Detect which cell encompasses the target text, then output its (X, Y) center coordinate. 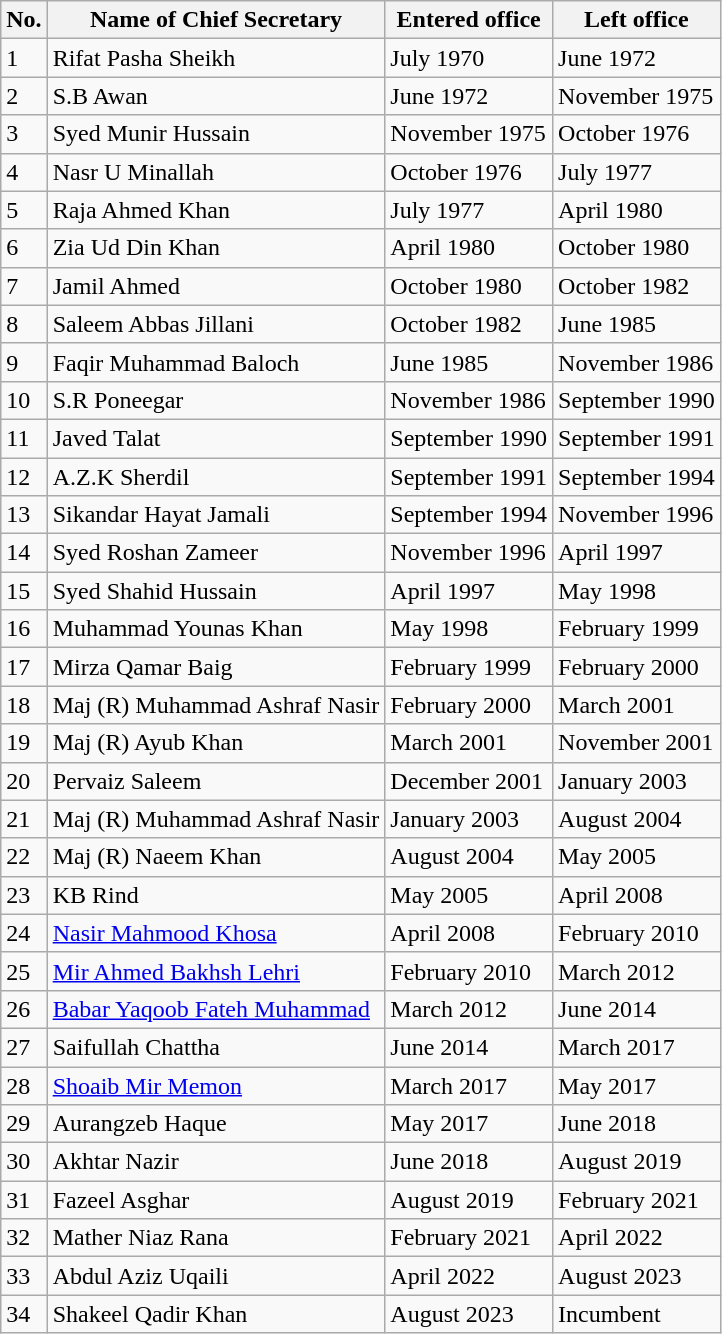
Javed Talat (216, 438)
22 (24, 857)
Abdul Aziz Uqaili (216, 1276)
December 2001 (469, 781)
Shakeel Qadir Khan (216, 1314)
Left office (637, 20)
30 (24, 1162)
Pervaiz Saleem (216, 781)
KB Rind (216, 895)
Syed Roshan Zameer (216, 553)
Nasr U Minallah (216, 172)
Jamil Ahmed (216, 286)
13 (24, 515)
34 (24, 1314)
19 (24, 743)
S.B Awan (216, 96)
6 (24, 248)
Raja Ahmed Khan (216, 210)
11 (24, 438)
Shoaib Mir Memon (216, 1085)
Incumbent (637, 1314)
Saifullah Chattha (216, 1047)
23 (24, 895)
Mirza Qamar Baig (216, 667)
8 (24, 324)
S.R Poneegar (216, 400)
20 (24, 781)
July 1970 (469, 58)
9 (24, 362)
Babar Yaqoob Fateh Muhammad (216, 1009)
Name of Chief Secretary (216, 20)
1 (24, 58)
Sikandar Hayat Jamali (216, 515)
Syed Munir Hussain (216, 134)
31 (24, 1200)
Maj (R) Ayub Khan (216, 743)
Maj (R) Naeem Khan (216, 857)
Syed Shahid Hussain (216, 591)
28 (24, 1085)
5 (24, 210)
November 2001 (637, 743)
25 (24, 971)
Akhtar Nazir (216, 1162)
33 (24, 1276)
Rifat Pasha Sheikh (216, 58)
Zia Ud Din Khan (216, 248)
Faqir Muhammad Baloch (216, 362)
Nasir Mahmood Khosa (216, 933)
32 (24, 1238)
Saleem Abbas Jillani (216, 324)
24 (24, 933)
3 (24, 134)
17 (24, 667)
27 (24, 1047)
21 (24, 819)
7 (24, 286)
A.Z.K Sherdil (216, 477)
15 (24, 591)
26 (24, 1009)
Fazeel Asghar (216, 1200)
4 (24, 172)
Mir Ahmed Bakhsh Lehri (216, 971)
Aurangzeb Haque (216, 1124)
Muhammad Younas Khan (216, 629)
29 (24, 1124)
Entered office (469, 20)
12 (24, 477)
2 (24, 96)
18 (24, 705)
Mather Niaz Rana (216, 1238)
16 (24, 629)
No. (24, 20)
14 (24, 553)
10 (24, 400)
